Capture the cell that displays the provided text and extract its [X, Y] central coordinate. 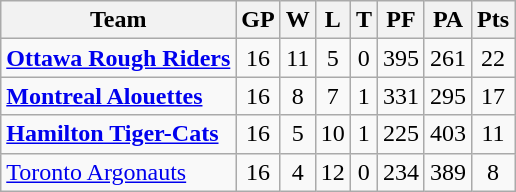
Pts [494, 20]
261 [448, 58]
395 [400, 58]
4 [298, 172]
PF [400, 20]
234 [400, 172]
17 [494, 96]
10 [332, 134]
7 [332, 96]
L [332, 20]
331 [400, 96]
295 [448, 96]
389 [448, 172]
12 [332, 172]
403 [448, 134]
Hamilton Tiger-Cats [118, 134]
Montreal Alouettes [118, 96]
PA [448, 20]
T [364, 20]
225 [400, 134]
W [298, 20]
22 [494, 58]
Ottawa Rough Riders [118, 58]
Toronto Argonauts [118, 172]
GP [258, 20]
Team [118, 20]
